Extract the (X, Y) coordinate from the center of the cell holding the provided text.  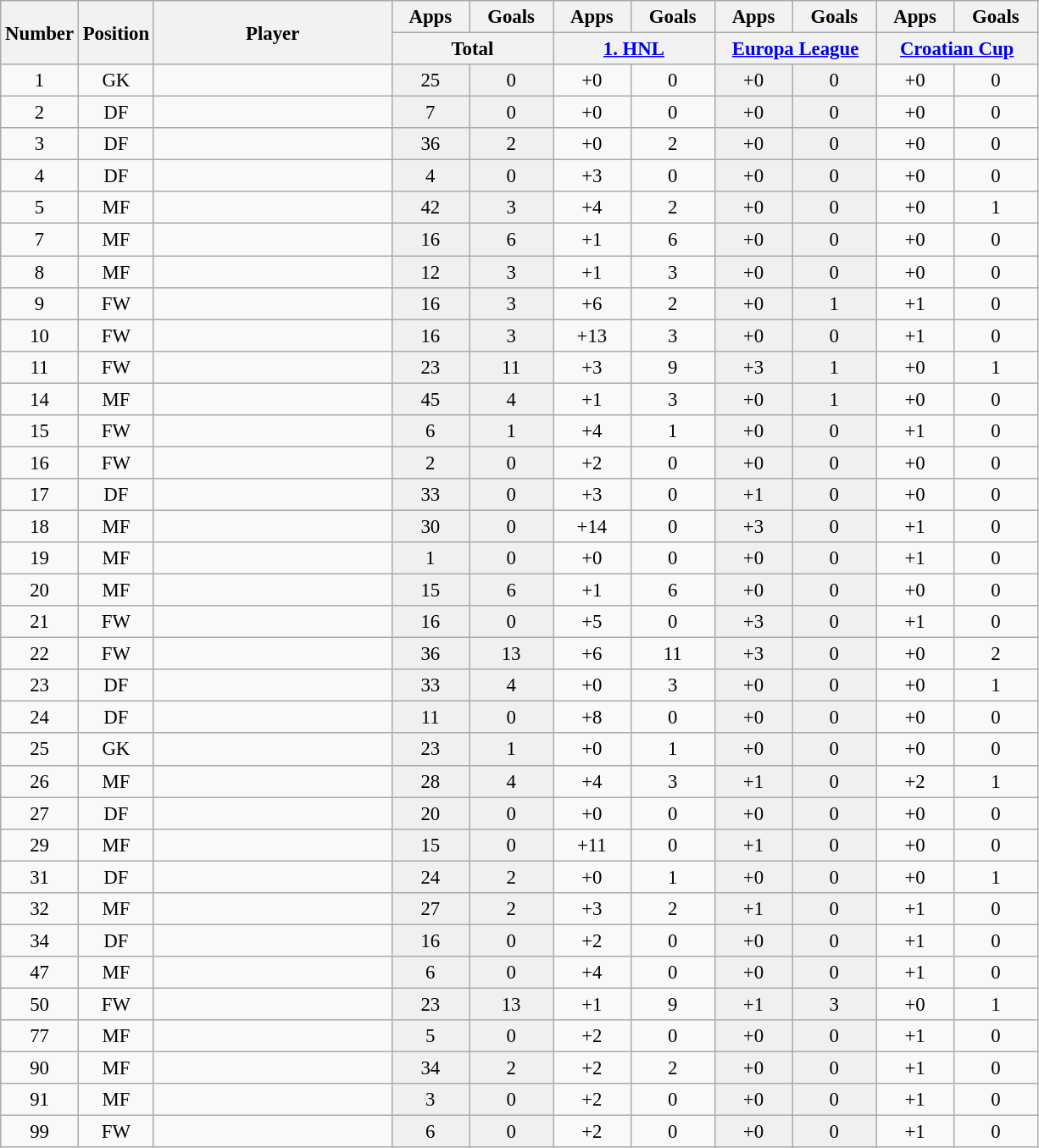
21 (40, 622)
45 (431, 399)
Position (115, 32)
Europa League (795, 49)
28 (431, 781)
42 (431, 208)
90 (40, 1068)
12 (431, 272)
14 (40, 399)
77 (40, 1036)
50 (40, 1004)
1. HNL (634, 49)
+11 (592, 845)
99 (40, 1132)
Number (40, 32)
+14 (592, 526)
91 (40, 1100)
Total (473, 49)
47 (40, 973)
26 (40, 781)
+13 (592, 336)
Player (273, 32)
30 (431, 526)
29 (40, 845)
32 (40, 909)
17 (40, 495)
10 (40, 336)
+5 (592, 622)
22 (40, 654)
31 (40, 877)
18 (40, 526)
8 (40, 272)
Croatian Cup (958, 49)
19 (40, 558)
+8 (592, 718)
